Return [X, Y] of the center of cell containing provided text 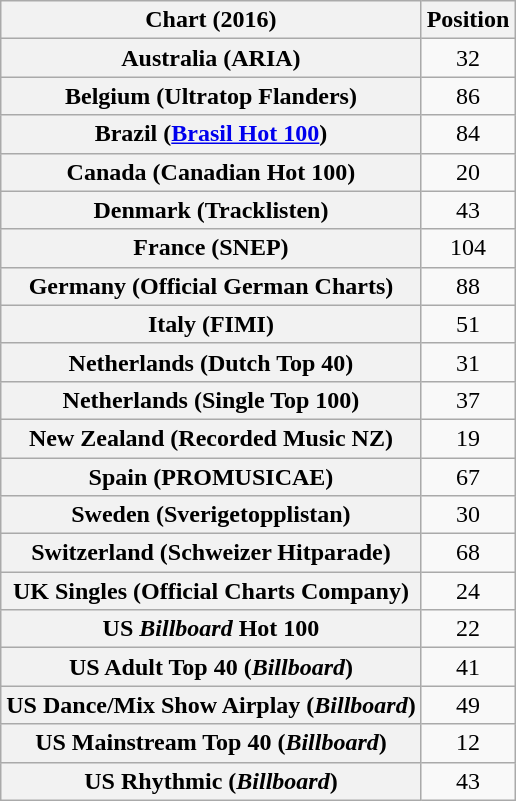
31 [468, 362]
Belgium (Ultratop Flanders) [211, 96]
104 [468, 248]
US Rhythmic (Billboard) [211, 781]
22 [468, 629]
Spain (PROMUSICAE) [211, 477]
32 [468, 58]
Chart (2016) [211, 20]
US Billboard Hot 100 [211, 629]
86 [468, 96]
Canada (Canadian Hot 100) [211, 172]
30 [468, 515]
Switzerland (Schweizer Hitparade) [211, 553]
20 [468, 172]
US Dance/Mix Show Airplay (Billboard) [211, 705]
Netherlands (Single Top 100) [211, 400]
Denmark (Tracklisten) [211, 210]
51 [468, 324]
Brazil (Brasil Hot 100) [211, 134]
37 [468, 400]
49 [468, 705]
Australia (ARIA) [211, 58]
88 [468, 286]
Sweden (Sverigetopplistan) [211, 515]
84 [468, 134]
New Zealand (Recorded Music NZ) [211, 438]
US Adult Top 40 (Billboard) [211, 667]
19 [468, 438]
UK Singles (Official Charts Company) [211, 591]
12 [468, 743]
68 [468, 553]
Netherlands (Dutch Top 40) [211, 362]
24 [468, 591]
Position [468, 20]
Italy (FIMI) [211, 324]
France (SNEP) [211, 248]
US Mainstream Top 40 (Billboard) [211, 743]
41 [468, 667]
Germany (Official German Charts) [211, 286]
67 [468, 477]
